Output the (X, Y) coordinate of the center of the cell containing the given text.  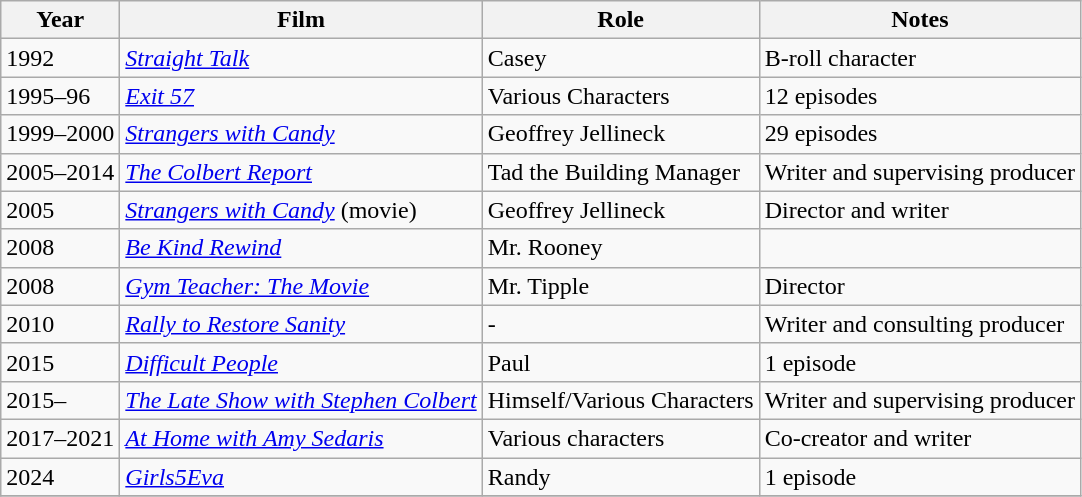
Strangers with Candy (301, 134)
2015 (60, 362)
Straight Talk (301, 58)
Gym Teacher: The Movie (301, 286)
Casey (620, 58)
12 episodes (920, 96)
At Home with Amy Sedaris (301, 438)
Tad the Building Manager (620, 172)
Rally to Restore Sanity (301, 324)
Paul (620, 362)
Co-creator and writer (920, 438)
1995–96 (60, 96)
The Colbert Report (301, 172)
Difficult People (301, 362)
Be Kind Rewind (301, 248)
Strangers with Candy (movie) (301, 210)
29 episodes (920, 134)
Mr. Rooney (620, 248)
Randy (620, 477)
2005 (60, 210)
Exit 57 (301, 96)
Girls5Eva (301, 477)
1999–2000 (60, 134)
Role (620, 20)
1992 (60, 58)
Various Characters (620, 96)
Various characters (620, 438)
Writer and consulting producer (920, 324)
Himself/Various Characters (620, 400)
2005–2014 (60, 172)
Film (301, 20)
Notes (920, 20)
Director and writer (920, 210)
Mr. Tipple (620, 286)
2017–2021 (60, 438)
2015– (60, 400)
2024 (60, 477)
2010 (60, 324)
The Late Show with Stephen Colbert (301, 400)
Year (60, 20)
- (620, 324)
Director (920, 286)
B-roll character (920, 58)
